Output the (X, Y) coordinate of the center of the cell containing the given text.  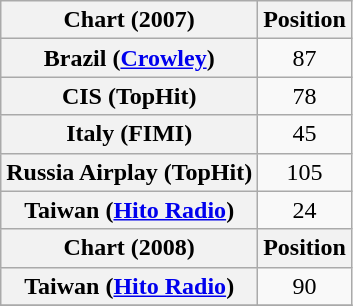
Brazil (Crowley) (130, 58)
Italy (FIMI) (130, 134)
Chart (2008) (130, 248)
105 (305, 172)
Russia Airplay (TopHit) (130, 172)
78 (305, 96)
87 (305, 58)
45 (305, 134)
24 (305, 210)
90 (305, 286)
CIS (TopHit) (130, 96)
Chart (2007) (130, 20)
